Locate the cell with the specified text and output its (X, Y) center coordinate. 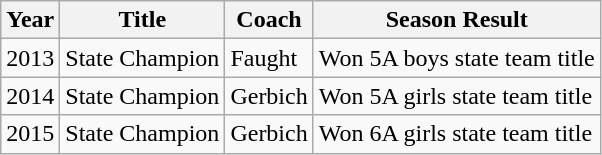
2014 (30, 96)
Faught (269, 58)
Won 5A girls state team title (456, 96)
Coach (269, 20)
Title (142, 20)
2013 (30, 58)
Year (30, 20)
Won 6A girls state team title (456, 134)
2015 (30, 134)
Won 5A boys state team title (456, 58)
Season Result (456, 20)
